Determine the [x, y] coordinate at the center of the cell enclosing the given text.  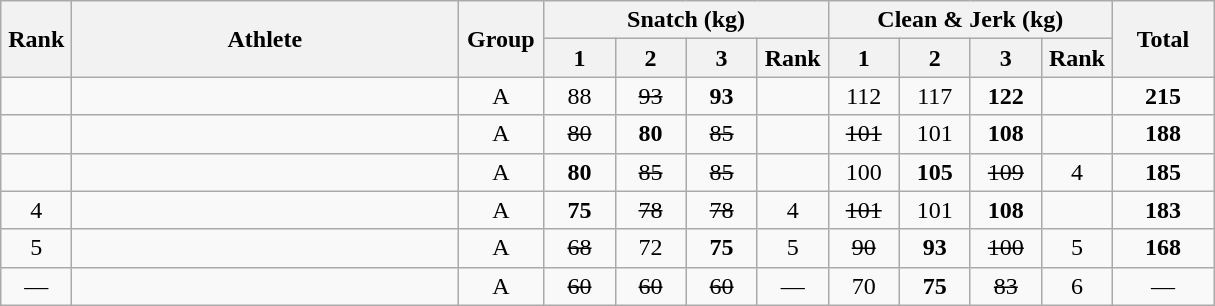
72 [650, 248]
90 [864, 248]
Athlete [265, 39]
215 [1162, 96]
188 [1162, 134]
105 [934, 172]
Total [1162, 39]
112 [864, 96]
168 [1162, 248]
183 [1162, 210]
122 [1006, 96]
70 [864, 286]
6 [1076, 286]
117 [934, 96]
68 [580, 248]
Snatch (kg) [686, 20]
88 [580, 96]
109 [1006, 172]
185 [1162, 172]
83 [1006, 286]
Clean & Jerk (kg) [970, 20]
Group [501, 39]
